Return the (x, y) coordinate for the center point of the cell that contains the specified text.  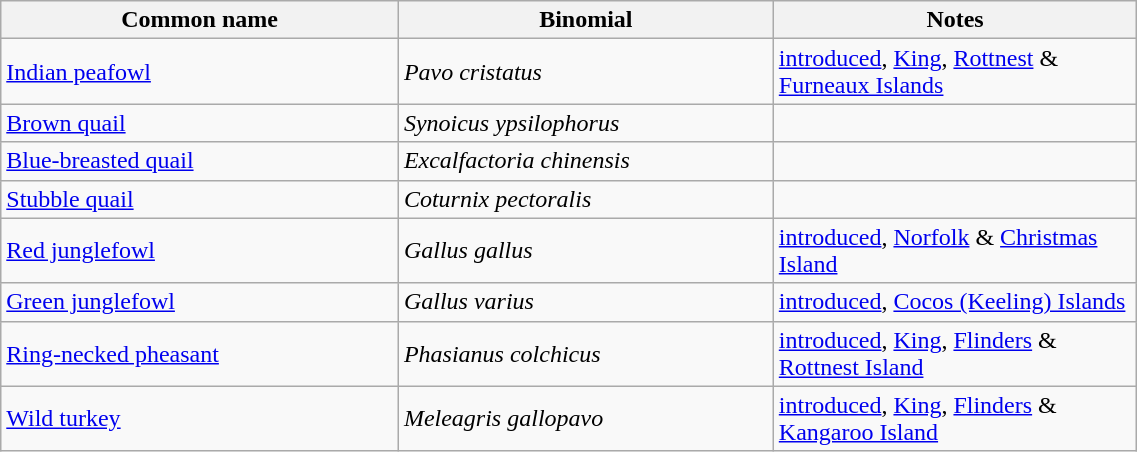
Wild turkey (200, 418)
Pavo cristatus (586, 72)
introduced, Cocos (Keeling) Islands (955, 302)
Stubble quail (200, 199)
introduced, Norfolk & Christmas Island (955, 250)
Red junglefowl (200, 250)
introduced, King, Rottnest & Furneaux Islands (955, 72)
Coturnix pectoralis (586, 199)
introduced, King, Flinders & Kangaroo Island (955, 418)
Ring-necked pheasant (200, 354)
Gallus varius (586, 302)
Phasianus colchicus (586, 354)
Common name (200, 20)
Meleagris gallopavo (586, 418)
Blue-breasted quail (200, 161)
Brown quail (200, 123)
Indian peafowl (200, 72)
Gallus gallus (586, 250)
Synoicus ypsilophorus (586, 123)
Green junglefowl (200, 302)
Binomial (586, 20)
Notes (955, 20)
introduced, King, Flinders & Rottnest Island (955, 354)
Excalfactoria chinensis (586, 161)
